Return [X, Y] of the center of cell containing provided text 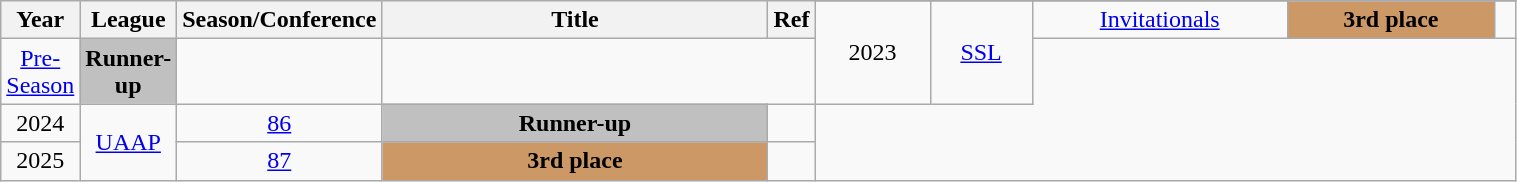
UAAP [128, 142]
86 [280, 123]
2023 [872, 52]
Invitationals [1160, 20]
Ref [792, 20]
Pre-Season [40, 72]
Season/Conference [280, 20]
Title [575, 20]
Year [40, 20]
SSL [981, 52]
League [128, 20]
2025 [40, 161]
2024 [40, 123]
87 [280, 161]
